Return [x, y] of the center of cell containing provided text 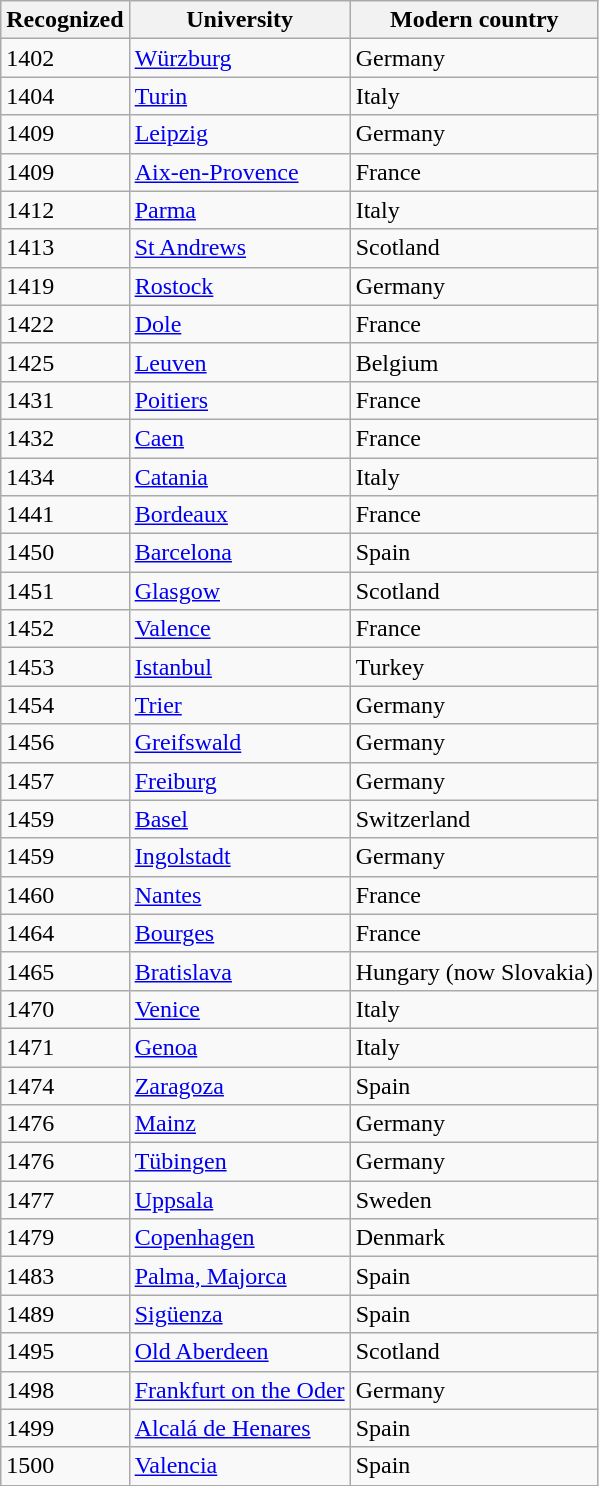
1441 [65, 515]
1465 [65, 971]
Modern country [474, 20]
Nantes [240, 895]
Valence [240, 629]
Sigüenza [240, 1314]
1498 [65, 1390]
Rostock [240, 286]
1434 [65, 477]
1474 [65, 1085]
Turkey [474, 667]
Turin [240, 96]
1413 [65, 248]
Trier [240, 705]
1456 [65, 743]
1495 [65, 1352]
Basel [240, 819]
1457 [65, 781]
1453 [65, 667]
Denmark [474, 1238]
Greifswald [240, 743]
Old Aberdeen [240, 1352]
1451 [65, 591]
Venice [240, 1009]
1454 [65, 705]
Hungary (now Slovakia) [474, 971]
Valencia [240, 1466]
Catania [240, 477]
1425 [65, 362]
Alcalá de Henares [240, 1428]
Copenhagen [240, 1238]
Sweden [474, 1200]
1450 [65, 553]
1499 [65, 1428]
Aix-en-Provence [240, 172]
Caen [240, 438]
Bratislava [240, 971]
Barcelona [240, 553]
1500 [65, 1466]
1419 [65, 286]
University [240, 20]
Parma [240, 210]
1479 [65, 1238]
Ingolstadt [240, 857]
Uppsala [240, 1200]
1412 [65, 210]
Switzerland [474, 819]
Mainz [240, 1124]
Bordeaux [240, 515]
St Andrews [240, 248]
1432 [65, 438]
1489 [65, 1314]
1483 [65, 1276]
1471 [65, 1047]
Leipzig [240, 134]
1477 [65, 1200]
Genoa [240, 1047]
1452 [65, 629]
1402 [65, 58]
1470 [65, 1009]
Poitiers [240, 400]
1460 [65, 895]
Dole [240, 324]
Belgium [474, 362]
Leuven [240, 362]
Palma, Majorca [240, 1276]
1464 [65, 933]
Glasgow [240, 591]
Recognized [65, 20]
Bourges [240, 933]
Freiburg [240, 781]
Frankfurt on the Oder [240, 1390]
Würzburg [240, 58]
1422 [65, 324]
Zaragoza [240, 1085]
1431 [65, 400]
Istanbul [240, 667]
1404 [65, 96]
Tübingen [240, 1162]
